Output the [X, Y] coordinate of the center of the cell containing the given text.  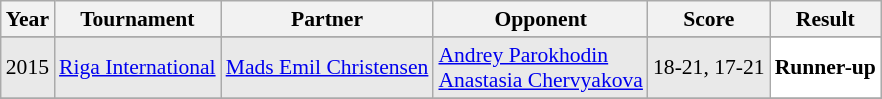
18-21, 17-21 [709, 68]
Andrey Parokhodin Anastasia Chervyakova [540, 68]
Result [826, 19]
Score [709, 19]
2015 [28, 68]
Mads Emil Christensen [328, 68]
Opponent [540, 19]
Partner [328, 19]
Year [28, 19]
Tournament [138, 19]
Riga International [138, 68]
Runner-up [826, 68]
